Capture the cell that displays the provided text and extract its [X, Y] central coordinate. 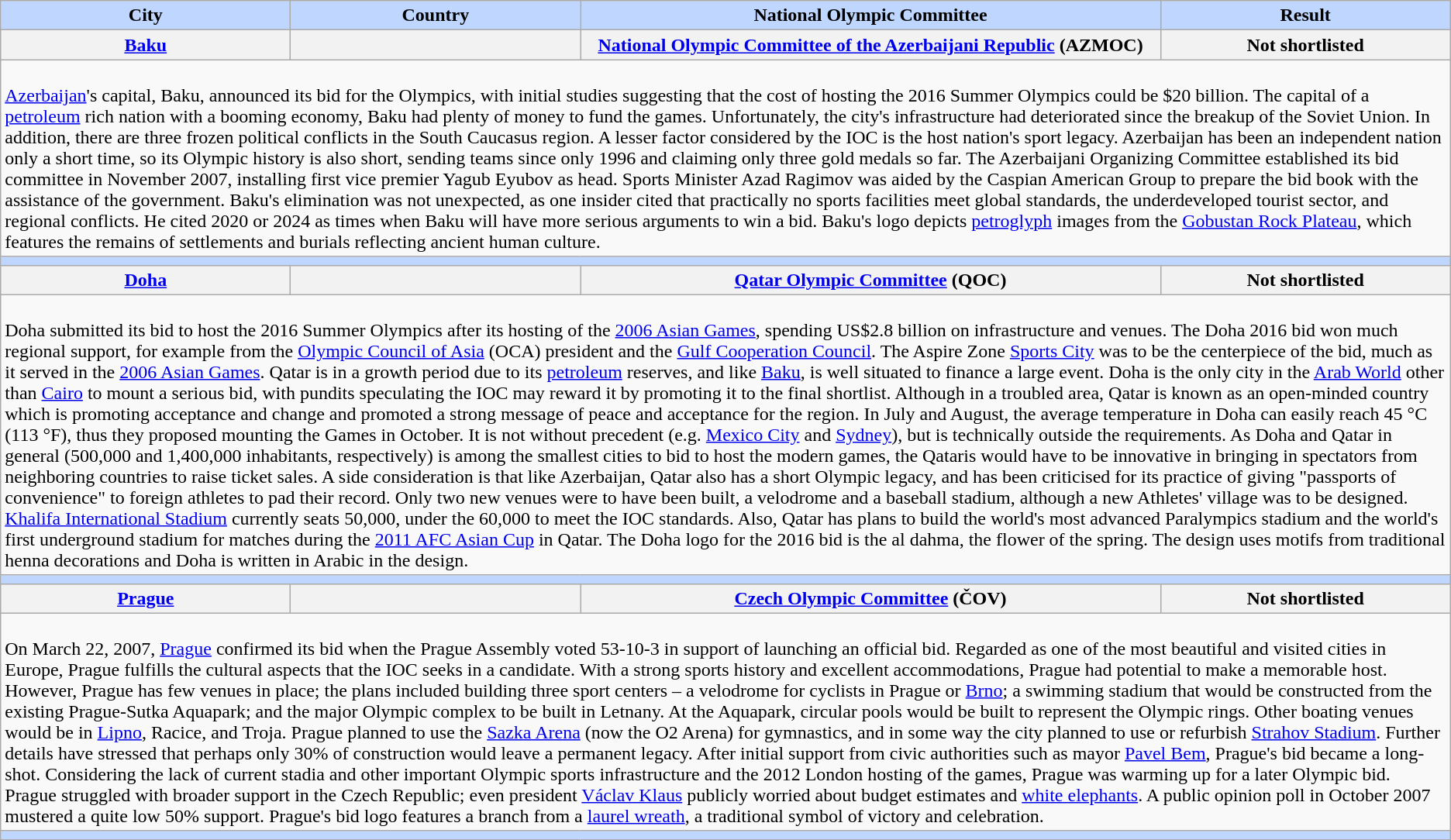
Czech Olympic Committee (ČOV) [870, 598]
City [146, 15]
Country [436, 15]
Baku [146, 45]
Qatar Olympic Committee (QOC) [870, 280]
National Olympic Committee [870, 15]
Doha [146, 280]
National Olympic Committee of the Azerbaijani Republic (AZMOC) [870, 45]
Prague [146, 598]
Result [1305, 15]
